Capture the cell that displays the provided text and extract its [x, y] central coordinate. 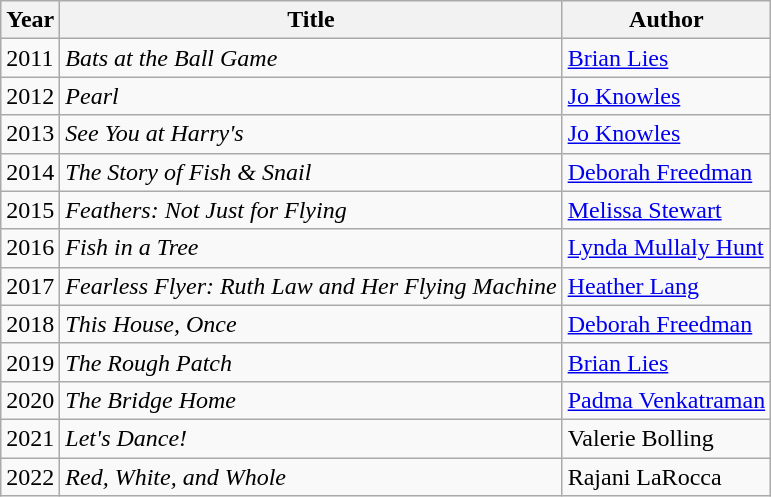
2019 [30, 362]
Title [311, 20]
Feathers: Not Just for Flying [311, 210]
2016 [30, 248]
This House, Once [311, 324]
The Story of Fish & Snail [311, 172]
2013 [30, 134]
2020 [30, 400]
Melissa Stewart [666, 210]
2017 [30, 286]
Let's Dance! [311, 438]
See You at Harry's [311, 134]
2014 [30, 172]
Padma Venkatraman [666, 400]
Fearless Flyer: Ruth Law and Her Flying Machine [311, 286]
Year [30, 20]
2018 [30, 324]
2012 [30, 96]
2022 [30, 477]
2015 [30, 210]
Author [666, 20]
Valerie Bolling [666, 438]
Red, White, and Whole [311, 477]
Pearl [311, 96]
The Rough Patch [311, 362]
2011 [30, 58]
Fish in a Tree [311, 248]
Lynda Mullaly Hunt [666, 248]
Rajani LaRocca [666, 477]
The Bridge Home [311, 400]
Heather Lang [666, 286]
Bats at the Ball Game [311, 58]
2021 [30, 438]
